Extract the (x, y) coordinate from the center of the cell holding the provided text.  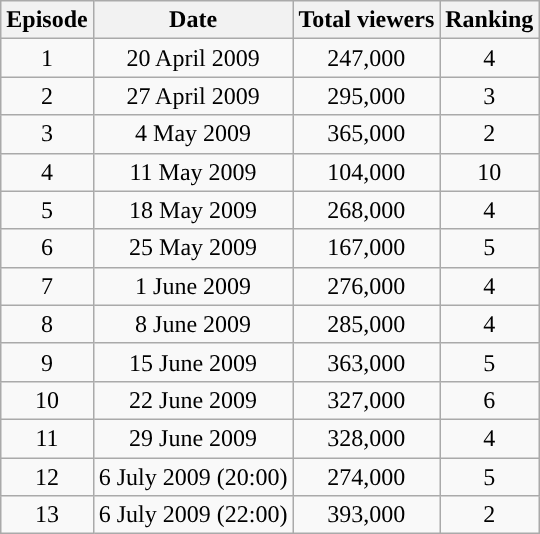
167,000 (366, 248)
247,000 (366, 58)
327,000 (366, 400)
13 (47, 515)
1 (47, 58)
285,000 (366, 324)
Ranking (490, 20)
25 May 2009 (193, 248)
268,000 (366, 210)
15 June 2009 (193, 362)
365,000 (366, 134)
8 (47, 324)
276,000 (366, 286)
12 (47, 477)
4 May 2009 (193, 134)
104,000 (366, 172)
Episode (47, 20)
Total viewers (366, 20)
11 (47, 438)
27 April 2009 (193, 96)
9 (47, 362)
22 June 2009 (193, 400)
29 June 2009 (193, 438)
Date (193, 20)
295,000 (366, 96)
328,000 (366, 438)
363,000 (366, 362)
6 July 2009 (22:00) (193, 515)
7 (47, 286)
393,000 (366, 515)
274,000 (366, 477)
6 July 2009 (20:00) (193, 477)
18 May 2009 (193, 210)
20 April 2009 (193, 58)
11 May 2009 (193, 172)
8 June 2009 (193, 324)
1 June 2009 (193, 286)
